Return [x, y] of the center of cell containing provided text 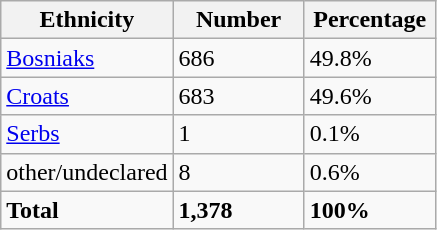
Bosniaks [87, 58]
Number [238, 20]
49.8% [370, 58]
Croats [87, 96]
Percentage [370, 20]
Serbs [87, 134]
100% [370, 210]
8 [238, 172]
686 [238, 58]
Total [87, 210]
1 [238, 134]
683 [238, 96]
1,378 [238, 210]
0.6% [370, 172]
other/undeclared [87, 172]
0.1% [370, 134]
Ethnicity [87, 20]
49.6% [370, 96]
